For the text-containing cell, return its midpoint in (x, y) coordinate format. 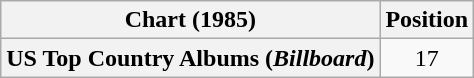
Position (427, 20)
US Top Country Albums (Billboard) (190, 58)
Chart (1985) (190, 20)
17 (427, 58)
